Detect which cell encompasses the target text, then output its (x, y) center coordinate. 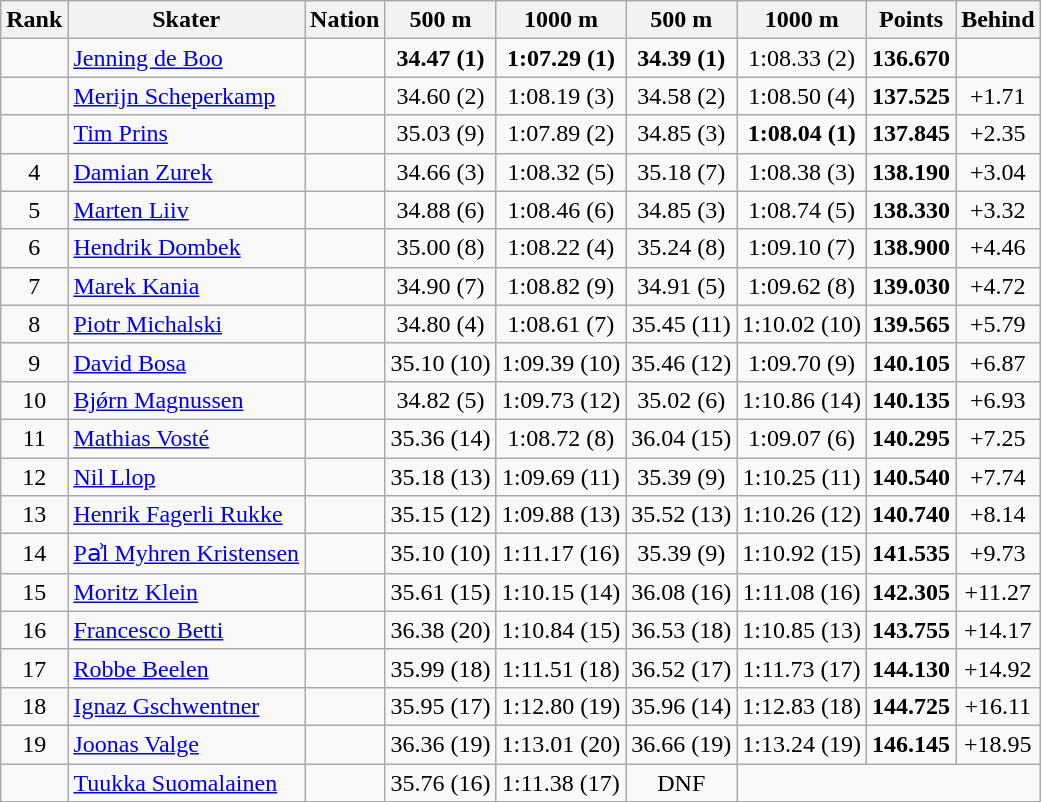
36.38 (20) (440, 630)
Mathias Vosté (186, 438)
DNF (682, 783)
Marten Liiv (186, 210)
35.15 (12) (440, 515)
+14.17 (998, 630)
35.52 (13) (682, 515)
36.66 (19) (682, 744)
140.105 (912, 362)
+2.35 (998, 134)
36.04 (15) (682, 438)
144.725 (912, 706)
+4.46 (998, 248)
Skater (186, 20)
1:08.61 (7) (561, 324)
+7.25 (998, 438)
1:09.07 (6) (802, 438)
+16.11 (998, 706)
1:10.25 (11) (802, 477)
Tim Prins (186, 134)
34.88 (6) (440, 210)
1:08.19 (3) (561, 96)
Rank (34, 20)
Jenning de Boo (186, 58)
1:09.10 (7) (802, 248)
Merijn Scheperkamp (186, 96)
139.030 (912, 286)
35.03 (9) (440, 134)
Marek Kania (186, 286)
146.145 (912, 744)
144.130 (912, 668)
35.00 (8) (440, 248)
139.565 (912, 324)
1:08.38 (3) (802, 172)
7 (34, 286)
Nation (345, 20)
143.755 (912, 630)
1:09.70 (9) (802, 362)
6 (34, 248)
1:11.17 (16) (561, 554)
1:08.82 (9) (561, 286)
35.46 (12) (682, 362)
1:12.80 (19) (561, 706)
1:11.38 (17) (561, 783)
36.53 (18) (682, 630)
Hendrik Dombek (186, 248)
+8.14 (998, 515)
Henrik Fagerli Rukke (186, 515)
1:09.39 (10) (561, 362)
Ignaz Gschwentner (186, 706)
35.45 (11) (682, 324)
+18.95 (998, 744)
35.76 (16) (440, 783)
1:11.73 (17) (802, 668)
36.52 (17) (682, 668)
140.540 (912, 477)
19 (34, 744)
Pẚl Myhren Kristensen (186, 554)
34.47 (1) (440, 58)
1:08.50 (4) (802, 96)
1:12.83 (18) (802, 706)
36.36 (19) (440, 744)
+1.71 (998, 96)
35.36 (14) (440, 438)
35.24 (8) (682, 248)
17 (34, 668)
140.295 (912, 438)
141.535 (912, 554)
138.900 (912, 248)
1:07.89 (2) (561, 134)
Moritz Klein (186, 592)
34.58 (2) (682, 96)
Damian Zurek (186, 172)
35.18 (7) (682, 172)
34.39 (1) (682, 58)
+7.74 (998, 477)
1:08.04 (1) (802, 134)
34.91 (5) (682, 286)
11 (34, 438)
138.330 (912, 210)
1:08.72 (8) (561, 438)
Joonas Valge (186, 744)
18 (34, 706)
4 (34, 172)
1:10.15 (14) (561, 592)
1:08.22 (4) (561, 248)
1:08.74 (5) (802, 210)
137.525 (912, 96)
+11.27 (998, 592)
36.08 (16) (682, 592)
+14.92 (998, 668)
12 (34, 477)
1:10.02 (10) (802, 324)
35.02 (6) (682, 400)
138.190 (912, 172)
1:11.08 (16) (802, 592)
142.305 (912, 592)
1:10.26 (12) (802, 515)
1:13.01 (20) (561, 744)
+6.87 (998, 362)
137.845 (912, 134)
10 (34, 400)
34.82 (5) (440, 400)
1:13.24 (19) (802, 744)
Tuukka Suomalainen (186, 783)
1:10.85 (13) (802, 630)
1:10.92 (15) (802, 554)
+9.73 (998, 554)
136.670 (912, 58)
David Bosa (186, 362)
140.740 (912, 515)
34.90 (7) (440, 286)
+4.72 (998, 286)
34.80 (4) (440, 324)
35.99 (18) (440, 668)
1:08.33 (2) (802, 58)
1:10.84 (15) (561, 630)
1:11.51 (18) (561, 668)
Points (912, 20)
35.96 (14) (682, 706)
Francesco Betti (186, 630)
34.66 (3) (440, 172)
35.18 (13) (440, 477)
1:08.46 (6) (561, 210)
34.60 (2) (440, 96)
Bjǿrn Magnussen (186, 400)
1:09.73 (12) (561, 400)
1:09.62 (8) (802, 286)
35.61 (15) (440, 592)
15 (34, 592)
140.135 (912, 400)
8 (34, 324)
1:09.69 (11) (561, 477)
1:10.86 (14) (802, 400)
Piotr Michalski (186, 324)
1:09.88 (13) (561, 515)
1:07.29 (1) (561, 58)
5 (34, 210)
Robbe Beelen (186, 668)
+3.04 (998, 172)
Behind (998, 20)
13 (34, 515)
+5.79 (998, 324)
Nil Llop (186, 477)
+6.93 (998, 400)
9 (34, 362)
14 (34, 554)
35.95 (17) (440, 706)
1:08.32 (5) (561, 172)
+3.32 (998, 210)
16 (34, 630)
